Find where the given text appears and provide that cell's center as [X, Y] coordinate. 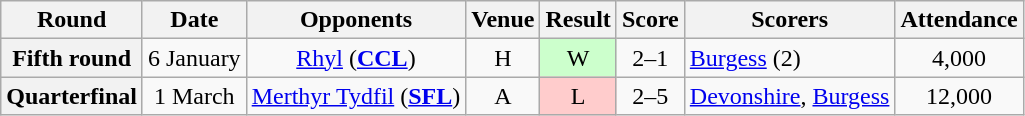
H [503, 58]
Burgess (2) [790, 58]
Scorers [790, 20]
2–1 [650, 58]
Fifth round [72, 58]
A [503, 96]
Opponents [356, 20]
Devonshire, Burgess [790, 96]
Round [72, 20]
Quarterfinal [72, 96]
Result [578, 20]
Score [650, 20]
6 January [194, 58]
1 March [194, 96]
12,000 [959, 96]
L [578, 96]
Rhyl (CCL) [356, 58]
4,000 [959, 58]
W [578, 58]
Date [194, 20]
Venue [503, 20]
2–5 [650, 96]
Attendance [959, 20]
Merthyr Tydfil (SFL) [356, 96]
